Locate the cell with the specified text and output its (X, Y) center coordinate. 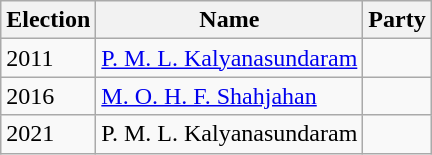
Election (48, 20)
Party (397, 20)
2021 (48, 134)
2011 (48, 58)
Name (230, 20)
M. O. H. F. Shahjahan (230, 96)
2016 (48, 96)
